Search for the cell housing the specified text and yield its (x, y) center coordinate. 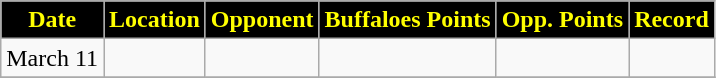
March 11 (52, 58)
Date (52, 20)
Opponent (262, 20)
Record (672, 20)
Location (155, 20)
Opp. Points (562, 20)
Buffaloes Points (408, 20)
